Pinpoint the cell where the given text exists, returning its (X, Y) midpoint coordinate. 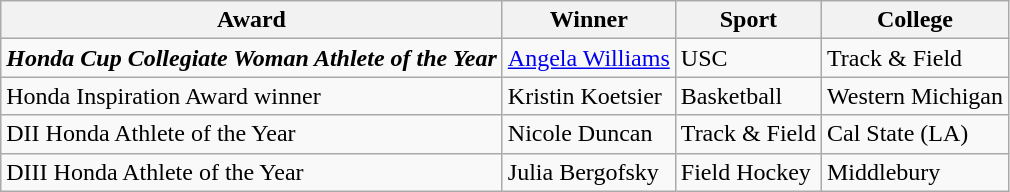
Honda Inspiration Award winner (252, 96)
Sport (748, 20)
Field Hockey (748, 172)
Western Michigan (914, 96)
Middlebury (914, 172)
Award (252, 20)
Julia Bergofsky (588, 172)
Nicole Duncan (588, 134)
College (914, 20)
Angela Williams (588, 58)
Basketball (748, 96)
Kristin Koetsier (588, 96)
DIII Honda Athlete of the Year (252, 172)
Cal State (LA) (914, 134)
USC (748, 58)
Honda Cup Collegiate Woman Athlete of the Year (252, 58)
DII Honda Athlete of the Year (252, 134)
Winner (588, 20)
